Return [x, y] of the center of cell containing provided text 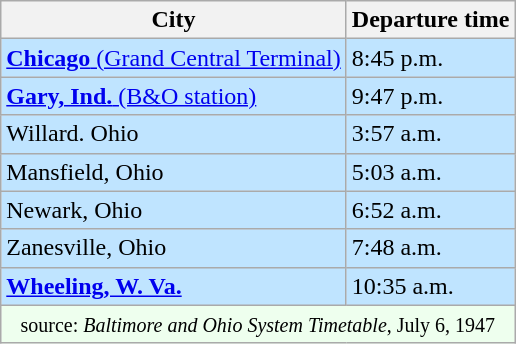
5:03 a.m. [430, 172]
Newark, Ohio [174, 210]
City [174, 20]
Wheeling, W. Va. [174, 286]
Willard. Ohio [174, 134]
Zanesville, Ohio [174, 248]
7:48 a.m. [430, 248]
10:35 a.m. [430, 286]
Mansfield, Ohio [174, 172]
Gary, Ind. (B&O station) [174, 96]
6:52 a.m. [430, 210]
3:57 a.m. [430, 134]
source: Baltimore and Ohio System Timetable, July 6, 1947 [258, 324]
9:47 p.m. [430, 96]
Departure time [430, 20]
Chicago (Grand Central Terminal) [174, 58]
8:45 p.m. [430, 58]
